Extract the [X, Y] coordinate from the center of the cell holding the provided text.  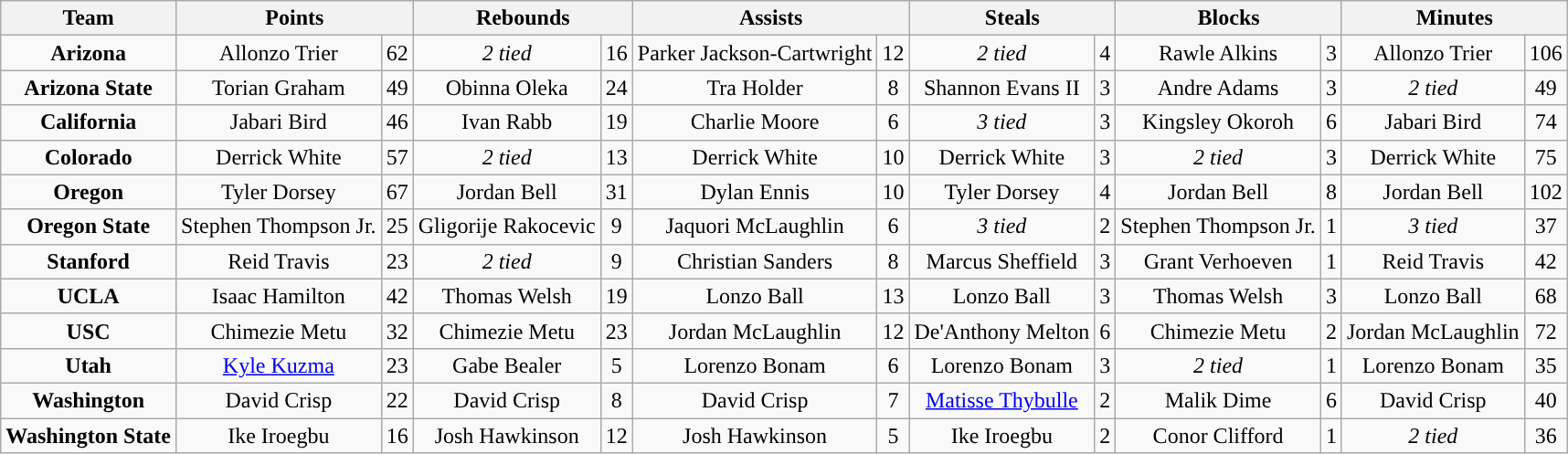
102 [1546, 192]
Oregon State [89, 227]
California [89, 122]
Colorado [89, 157]
Minutes [1455, 18]
Malik Dime [1219, 400]
72 [1546, 331]
32 [397, 331]
40 [1546, 400]
Utah [89, 365]
31 [616, 192]
Marcus Sheffield [1001, 261]
Arizona [89, 53]
Ivan Rabb [506, 122]
Jaquori McLaughlin [755, 227]
24 [616, 88]
Rawle Alkins [1219, 53]
Dylan Ennis [755, 192]
7 [894, 400]
57 [397, 157]
46 [397, 122]
74 [1546, 122]
36 [1546, 436]
Christian Sanders [755, 261]
75 [1546, 157]
Charlie Moore [755, 122]
35 [1546, 365]
Blocks [1229, 18]
Kyle Kuzma [280, 365]
De'Anthony Melton [1001, 331]
62 [397, 53]
Tra Holder [755, 88]
68 [1546, 296]
Shannon Evans II [1001, 88]
Arizona State [89, 88]
Team [89, 18]
Andre Adams [1219, 88]
Points [295, 18]
Gabe Bealer [506, 365]
Washington State [89, 436]
Kingsley Okoroh [1219, 122]
USC [89, 331]
Gligorije Rakocevic [506, 227]
Rebounds [523, 18]
UCLA [89, 296]
67 [397, 192]
25 [397, 227]
Matisse Thybulle [1001, 400]
Washington [89, 400]
37 [1546, 227]
Assists [771, 18]
Obinna Oleka [506, 88]
22 [397, 400]
Parker Jackson-Cartwright [755, 53]
Conor Clifford [1219, 436]
Torian Graham [280, 88]
106 [1546, 53]
Grant Verhoeven [1219, 261]
Isaac Hamilton [280, 296]
Steals [1012, 18]
Oregon [89, 192]
Stanford [89, 261]
